Determine the (X, Y) coordinate at the center of the cell enclosing the given text.  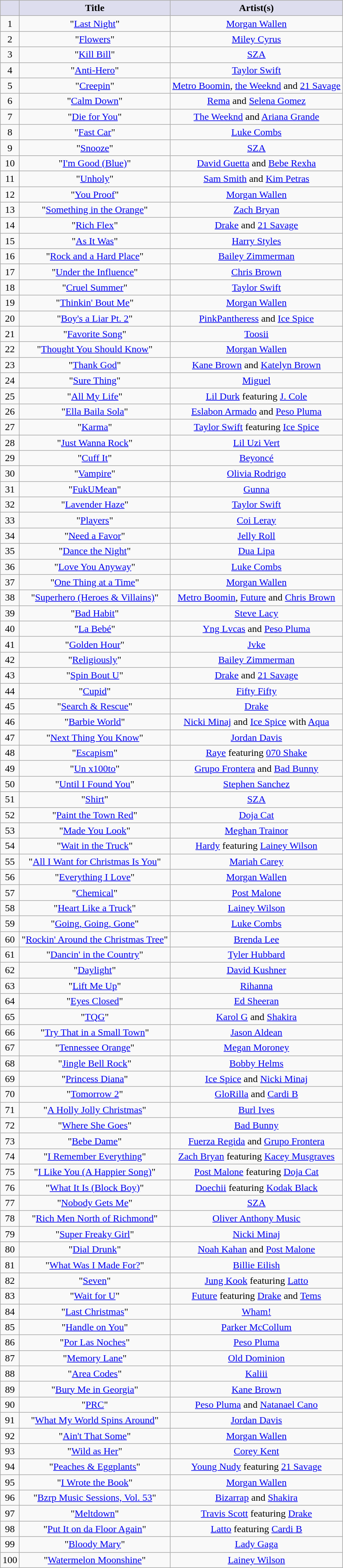
59 (10, 923)
"Going, Going, Gone" (95, 923)
17 (10, 272)
10 (10, 163)
Fifty Fifty (256, 691)
"I'm Good (Blue)" (95, 163)
86 (10, 1343)
"Meltdown" (95, 1513)
"Flowers" (95, 39)
Lil Durk featuring J. Cole (256, 396)
31 (10, 489)
Megan Moroney (256, 1048)
David Kushner (256, 970)
97 (10, 1513)
"Dance the Night" (95, 551)
54 (10, 846)
Coi Leray (256, 520)
"Memory Lane" (95, 1358)
"Under the Influence" (95, 272)
76 (10, 1188)
5 (10, 86)
30 (10, 474)
60 (10, 939)
89 (10, 1389)
"Un x100to" (95, 769)
Yng Lvcas and Peso Pluma (256, 629)
15 (10, 241)
Parker McCollum (256, 1327)
"Super Freaky Girl" (95, 1234)
"Wild as Her" (95, 1451)
"Cruel Summer" (95, 287)
"Rockin' Around the Christmas Tree" (95, 939)
"Karma" (95, 427)
11 (10, 179)
Post Malone featuring Doja Cat (256, 1172)
74 (10, 1156)
"FukUMean" (95, 489)
Jelly Roll (256, 536)
"Seven" (95, 1281)
"Fast Car" (95, 132)
13 (10, 210)
"Dial Drunk" (95, 1250)
46 (10, 722)
Jung Kook featuring Latto (256, 1281)
Bobby Helms (256, 1063)
62 (10, 970)
Corey Kent (256, 1451)
65 (10, 1017)
"Eyes Closed" (95, 1001)
79 (10, 1234)
3 (10, 55)
24 (10, 380)
Sam Smith and Kim Petras (256, 179)
"What My World Spins Around" (95, 1420)
19 (10, 303)
"Ain't That Some" (95, 1435)
Peso Pluma (256, 1343)
"Thank God" (95, 365)
"I Wrote the Book" (95, 1482)
75 (10, 1172)
"Escapism" (95, 753)
Drake (256, 707)
"Bad Habit" (95, 613)
"Paint the Town Red" (95, 815)
"Last Christmas" (95, 1312)
96 (10, 1498)
Bad Bunny (256, 1125)
56 (10, 877)
"Sure Thing" (95, 380)
"Just Wanna Rock" (95, 442)
Zach Bryan featuring Kacey Musgraves (256, 1156)
"Tomorrow 2" (95, 1094)
"All I Want for Christmas Is You" (95, 861)
"Peaches & Eggplants" (95, 1467)
"Wait in the Truck" (95, 846)
"Last Night" (95, 24)
Future featuring Drake and Tems (256, 1296)
57 (10, 892)
9 (10, 148)
Peso Pluma and Natanael Cano (256, 1405)
"I Like You (A Happier Song)" (95, 1172)
"Creepin" (95, 86)
"As It Was" (95, 241)
Grupo Frontera and Bad Bunny (256, 769)
Nicki Minaj and Ice Spice with Aqua (256, 722)
The Weeknd and Ariana Grande (256, 117)
"Barbie World" (95, 722)
Miguel (256, 380)
"What Was I Made For?" (95, 1265)
Title (95, 8)
"Made You Look" (95, 830)
"Bzrp Music Sessions, Vol. 53" (95, 1498)
67 (10, 1048)
"Rich Men North of Richmond" (95, 1219)
"Lavender Haze" (95, 505)
Dua Lipa (256, 551)
26 (10, 411)
94 (10, 1467)
Oliver Anthony Music (256, 1219)
63 (10, 986)
"Shirt" (95, 799)
"You Proof" (95, 194)
1 (10, 24)
80 (10, 1250)
88 (10, 1374)
48 (10, 753)
"Rich Flex" (95, 225)
"Golden Hour" (95, 644)
61 (10, 955)
20 (10, 318)
90 (10, 1405)
100 (10, 1560)
2 (10, 39)
Mariah Carey (256, 861)
52 (10, 815)
Metro Boomin, Future and Chris Brown (256, 598)
98 (10, 1529)
"Try That in a Small Town" (95, 1032)
42 (10, 660)
"Favorite Song" (95, 334)
"One Thing at a Time" (95, 582)
"Religiously" (95, 660)
Olivia Rodrigo (256, 474)
16 (10, 256)
8 (10, 132)
49 (10, 769)
6 (10, 101)
"Watermelon Moonshine" (95, 1560)
Nicki Minaj (256, 1234)
Fuerza Regida and Grupo Frontera (256, 1141)
85 (10, 1327)
69 (10, 1079)
GloRilla and Cardi B (256, 1094)
Rema and Selena Gomez (256, 101)
Jason Aldean (256, 1032)
Meghan Trainor (256, 830)
53 (10, 830)
"Daylight" (95, 970)
"Bury Me in Georgia" (95, 1389)
Doja Cat (256, 815)
29 (10, 458)
Raye featuring 070 Shake (256, 753)
"Next Thing You Know" (95, 738)
Miley Cyrus (256, 39)
Beyoncé (256, 458)
"Calm Down" (95, 101)
23 (10, 365)
"Handle on You" (95, 1327)
Doechii featuring Kodak Black (256, 1188)
"Heart Like a Truck" (95, 908)
"Cupid" (95, 691)
92 (10, 1435)
Old Dominion (256, 1358)
Artist(s) (256, 8)
66 (10, 1032)
"Thinkin' Bout Me" (95, 303)
Billie Eilish (256, 1265)
"Kill Bill" (95, 55)
28 (10, 442)
"Dancin' in the Country" (95, 955)
27 (10, 427)
35 (10, 551)
Taylor Swift featuring Ice Spice (256, 427)
"Chemical" (95, 892)
41 (10, 644)
Lil Uzi Vert (256, 442)
70 (10, 1094)
58 (10, 908)
50 (10, 784)
32 (10, 505)
Toosii (256, 334)
Ice Spice and Nicki Minaj (256, 1079)
Karol G and Shakira (256, 1017)
"Wait for U" (95, 1296)
38 (10, 598)
"La Bebé" (95, 629)
81 (10, 1265)
Chris Brown (256, 272)
Kane Brown (256, 1389)
"Jingle Bell Rock" (95, 1063)
Kaliii (256, 1374)
Rihanna (256, 986)
93 (10, 1451)
72 (10, 1125)
Harry Styles (256, 241)
"Tennessee Orange" (95, 1048)
71 (10, 1110)
22 (10, 349)
"Die for You" (95, 117)
"Everything I Love" (95, 877)
Eslabon Armado and Peso Pluma (256, 411)
"I Remember Everything" (95, 1156)
"A Holly Jolly Christmas" (95, 1110)
95 (10, 1482)
"Need a Favor" (95, 536)
14 (10, 225)
Post Malone (256, 892)
Latto featuring Cardi B (256, 1529)
18 (10, 287)
"All My Life" (95, 396)
45 (10, 707)
Travis Scott featuring Drake (256, 1513)
73 (10, 1141)
Jvke (256, 644)
21 (10, 334)
"Nobody Gets Me" (95, 1203)
47 (10, 738)
91 (10, 1420)
PinkPantheress and Ice Spice (256, 318)
Stephen Sanchez (256, 784)
78 (10, 1219)
84 (10, 1312)
"Where She Goes" (95, 1125)
Ed Sheeran (256, 1001)
12 (10, 194)
"Cuff It" (95, 458)
43 (10, 675)
34 (10, 536)
39 (10, 613)
"Spin Bout U" (95, 675)
"Put It on da Floor Again" (95, 1529)
"Love You Anyway" (95, 567)
Young Nudy featuring 21 Savage (256, 1467)
"PRC" (95, 1405)
"Anti-Hero" (95, 70)
Hardy featuring Lainey Wilson (256, 846)
"Superhero (Heroes & Villains)" (95, 598)
"Something in the Orange" (95, 210)
"Search & Rescue" (95, 707)
"TQG" (95, 1017)
"Lift Me Up" (95, 986)
7 (10, 117)
Tyler Hubbard (256, 955)
40 (10, 629)
"Unholy" (95, 179)
77 (10, 1203)
Burl Ives (256, 1110)
Zach Bryan (256, 210)
87 (10, 1358)
Metro Boomin, the Weeknd and 21 Savage (256, 86)
"Players" (95, 520)
82 (10, 1281)
"Thought You Should Know" (95, 349)
83 (10, 1296)
Wham! (256, 1312)
64 (10, 1001)
"Vampire" (95, 474)
Bizarrap and Shakira (256, 1498)
"Ella Baila Sola" (95, 411)
"Rock and a Hard Place" (95, 256)
33 (10, 520)
Kane Brown and Katelyn Brown (256, 365)
Noah Kahan and Post Malone (256, 1250)
25 (10, 396)
99 (10, 1544)
44 (10, 691)
"Bebe Dame" (95, 1141)
36 (10, 567)
"Por Las Noches" (95, 1343)
51 (10, 799)
"Snooze" (95, 148)
Steve Lacy (256, 613)
"Bloody Mary" (95, 1544)
4 (10, 70)
68 (10, 1063)
"Boy's a Liar Pt. 2" (95, 318)
55 (10, 861)
"Until I Found You" (95, 784)
David Guetta and Bebe Rexha (256, 163)
37 (10, 582)
Brenda Lee (256, 939)
"Princess Diana" (95, 1079)
Lady Gaga (256, 1544)
Gunna (256, 489)
"What It Is (Block Boy)" (95, 1188)
"Area Codes" (95, 1374)
